Provide the (x, y) coordinate of the cell's center where the given text is located.  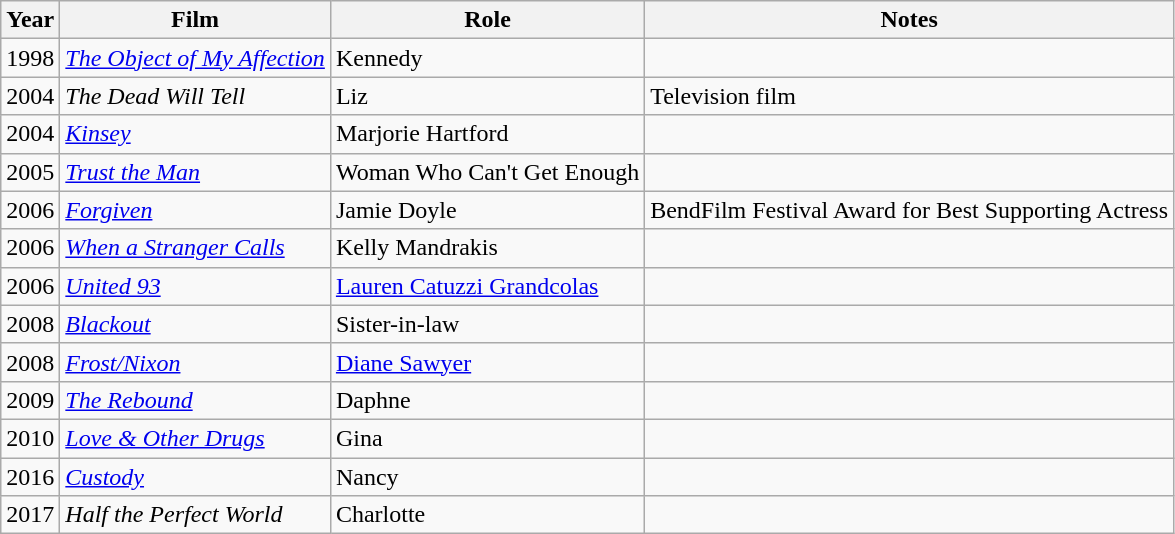
Diane Sawyer (487, 362)
Gina (487, 438)
2016 (30, 477)
Love & Other Drugs (196, 438)
Daphne (487, 400)
Jamie Doyle (487, 210)
Charlotte (487, 515)
Half the Perfect World (196, 515)
Nancy (487, 477)
Sister-in-law (487, 324)
2017 (30, 515)
When a Stranger Calls (196, 248)
Kelly Mandrakis (487, 248)
The Object of My Affection (196, 58)
2010 (30, 438)
Frost/Nixon (196, 362)
Marjorie Hartford (487, 134)
Trust the Man (196, 172)
The Dead Will Tell (196, 96)
Kinsey (196, 134)
BendFilm Festival Award for Best Supporting Actress (910, 210)
Lauren Catuzzi Grandcolas (487, 286)
Film (196, 20)
Television film (910, 96)
Woman Who Can't Get Enough (487, 172)
The Rebound (196, 400)
1998 (30, 58)
Forgiven (196, 210)
Year (30, 20)
Notes (910, 20)
United 93 (196, 286)
2009 (30, 400)
Blackout (196, 324)
Kennedy (487, 58)
Liz (487, 96)
2005 (30, 172)
Custody (196, 477)
Role (487, 20)
